Provide the [x, y] coordinate of the cell's center where the given text is located.  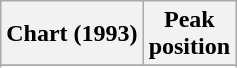
Chart (1993) [72, 34]
Peakposition [189, 34]
